From the cell containing the given text, extract its center point as (X, Y) coordinate. 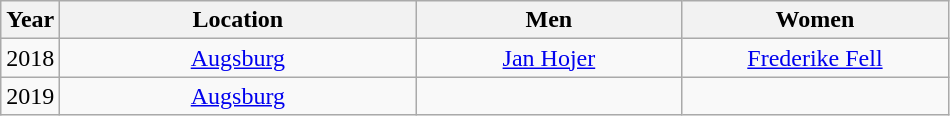
Year (30, 20)
Men (549, 20)
2018 (30, 58)
Women (815, 20)
2019 (30, 96)
Frederike Fell (815, 58)
Jan Hojer (549, 58)
Location (238, 20)
